Search for the cell housing the specified text and yield its [x, y] center coordinate. 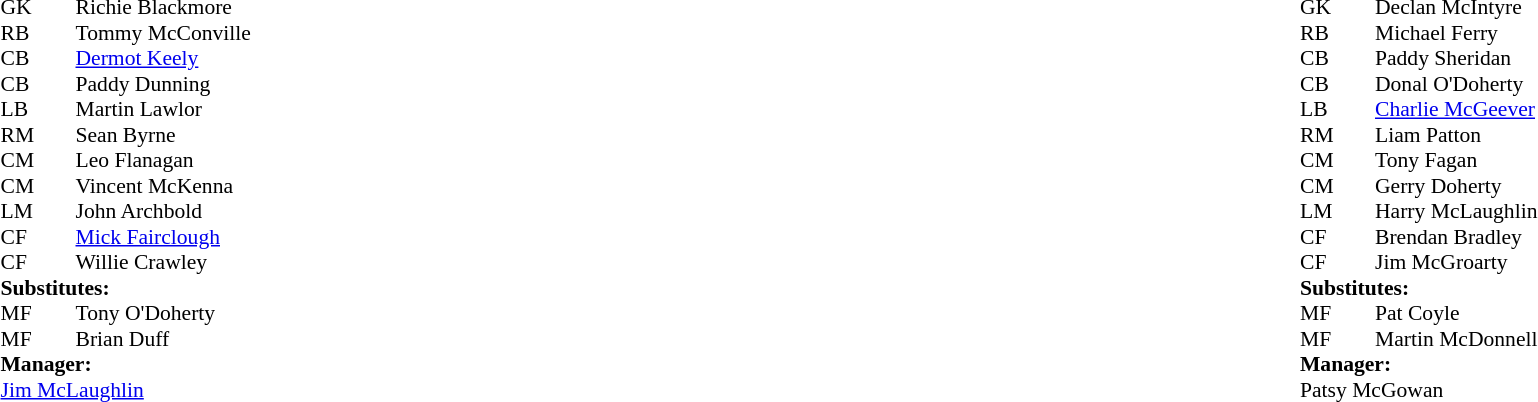
John Archbold [164, 211]
Dermot Keely [164, 59]
Sean Byrne [164, 135]
Willie Crawley [164, 263]
Paddy Dunning [164, 84]
Tony Fagan [1456, 161]
Brian Duff [164, 339]
Harry McLaughlin [1456, 211]
Tony O'Doherty [164, 313]
Gerry Doherty [1456, 186]
Martin McDonnell [1456, 339]
Pat Coyle [1456, 313]
Charlie McGeever [1456, 109]
Liam Patton [1456, 135]
Paddy Sheridan [1456, 59]
Jim McGroarty [1456, 263]
Vincent McKenna [164, 186]
Mick Fairclough [164, 237]
Tommy McConville [164, 33]
Brendan Bradley [1456, 237]
Donal O'Doherty [1456, 84]
Michael Ferry [1456, 33]
Martin Lawlor [164, 109]
Leo Flanagan [164, 161]
